Detect which cell encompasses the target text, then output its (x, y) center coordinate. 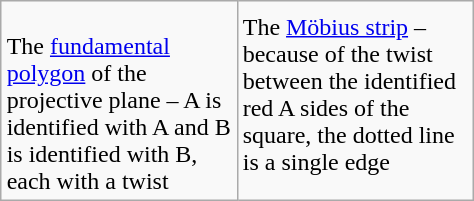
The fundamental polygon of the projective plane – A is identified with A and B is identified with B, each with a twist (119, 101)
The Möbius strip – because of the twist between the identified red A sides of the square, the dotted line is a single edge (355, 101)
